Search for the cell housing the specified text and yield its (X, Y) center coordinate. 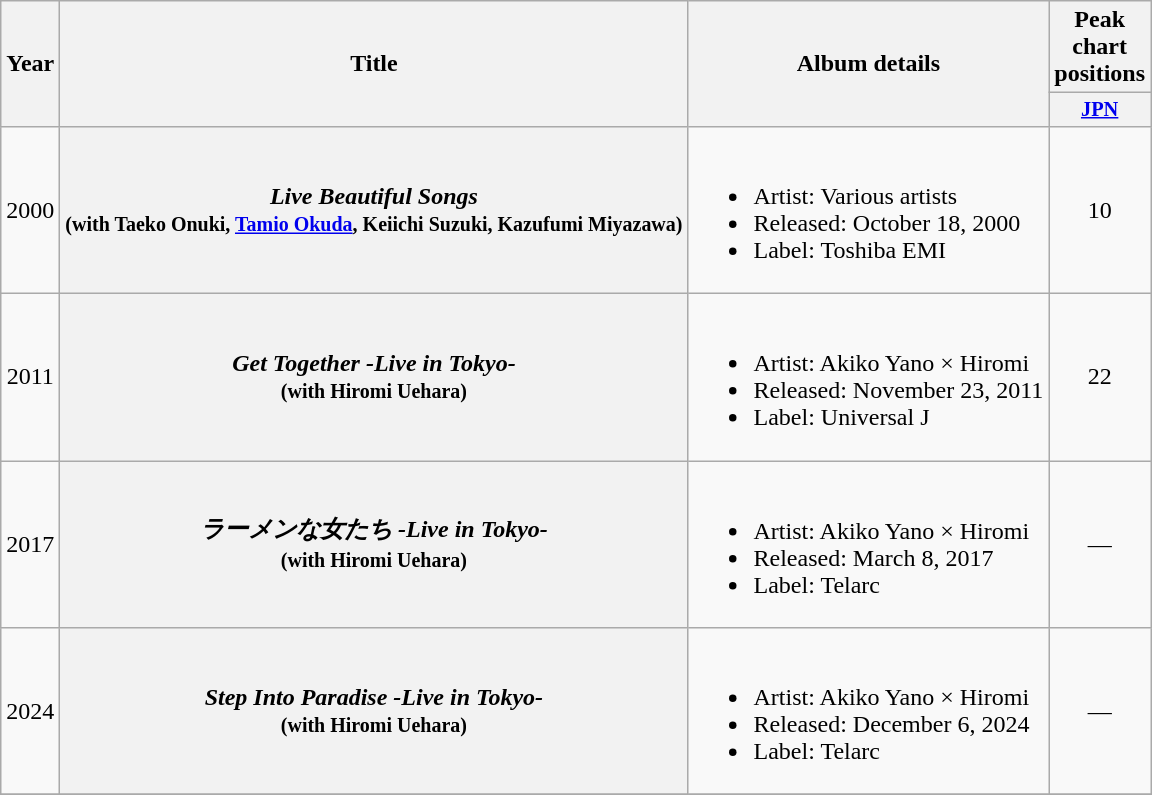
Artist: Various artistsReleased: October 18, 2000Label: Toshiba EMI (868, 210)
Title (374, 64)
Get Together -Live in Tokyo-(with Hiromi Uehara) (374, 378)
Step Into Paradise -Live in Tokyo-(with Hiromi Uehara) (374, 712)
22 (1100, 378)
Peak chart positions (1100, 47)
Album details (868, 64)
2000 (30, 210)
JPN (1100, 110)
ラーメンな女たち -Live in Tokyo-(with Hiromi Uehara) (374, 544)
10 (1100, 210)
2017 (30, 544)
2024 (30, 712)
Artist: Akiko Yano × HiromiReleased: March 8, 2017Label: Telarc (868, 544)
Artist: Akiko Yano × HiromiReleased: December 6, 2024Label: Telarc (868, 712)
Artist: Akiko Yano × HiromiReleased: November 23, 2011Label: Universal J (868, 378)
Live Beautiful Songs(with Taeko Onuki, Tamio Okuda, Keiichi Suzuki, Kazufumi Miyazawa) (374, 210)
Year (30, 64)
2011 (30, 378)
